Search for the cell housing the specified text and yield its [X, Y] center coordinate. 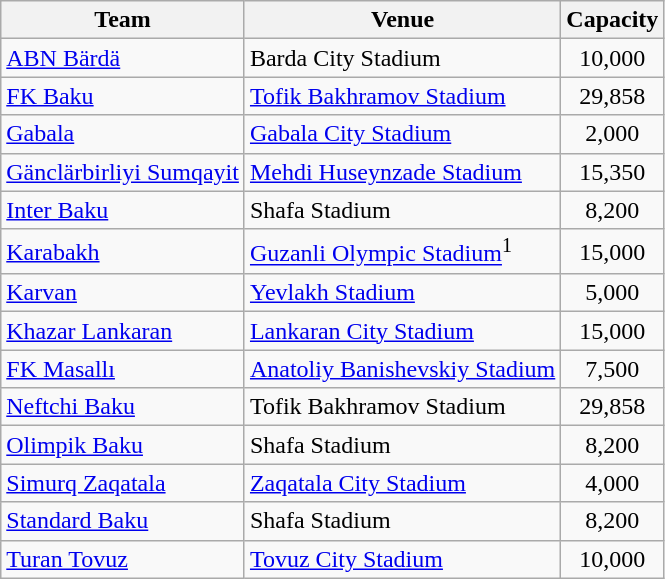
Tovuz City Stadium [402, 559]
ABN Bärdä [123, 58]
Venue [402, 20]
Karvan [123, 293]
Anatoliy Banishevskiy Stadium [402, 369]
Guzanli Olympic Stadium1 [402, 252]
Yevlakh Stadium [402, 293]
Karabakh [123, 252]
FK Baku [123, 96]
Lankaran City Stadium [402, 331]
4,000 [612, 483]
Gabala [123, 134]
Gabala City Stadium [402, 134]
2,000 [612, 134]
Olimpik Baku [123, 445]
Capacity [612, 20]
Khazar Lankaran [123, 331]
Simurq Zaqatala [123, 483]
Mehdi Huseynzade Stadium [402, 172]
Zaqatala City Stadium [402, 483]
FK Masallı [123, 369]
Turan Tovuz [123, 559]
Neftchi Baku [123, 407]
Gänclärbirliyi Sumqayit [123, 172]
7,500 [612, 369]
Barda City Stadium [402, 58]
Standard Baku [123, 521]
Inter Baku [123, 210]
5,000 [612, 293]
Team [123, 20]
15,350 [612, 172]
